Output the [X, Y] coordinate of the center of the cell containing the given text.  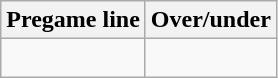
Over/under [210, 20]
Pregame line [74, 20]
